For the text-containing cell, return its midpoint in [x, y] coordinate format. 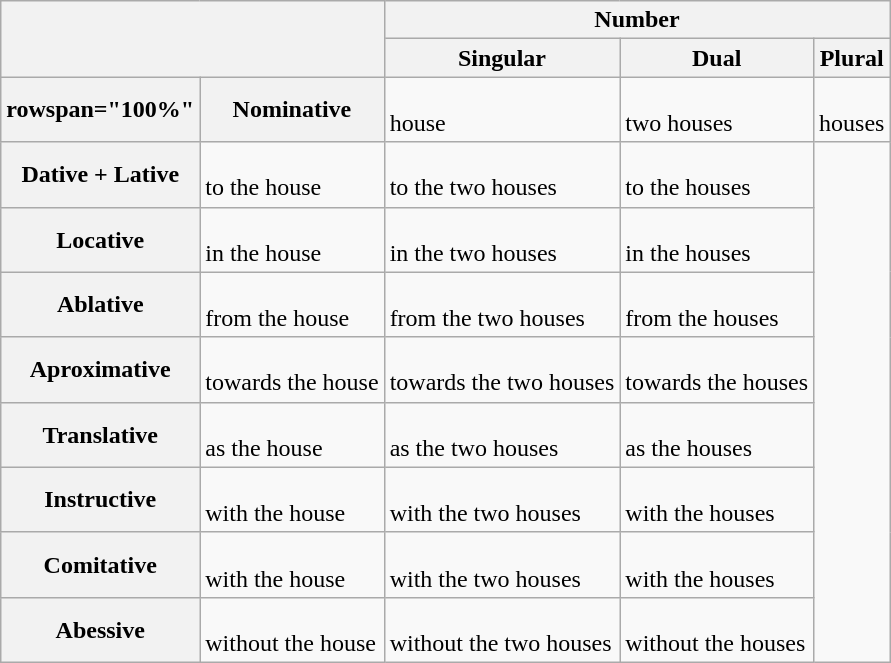
as the house [292, 434]
rowspan="100%" [100, 110]
from the two houses [502, 304]
from the house [292, 304]
as the houses [717, 434]
Locative [100, 240]
towards the house [292, 370]
in the two houses [502, 240]
Nominative [292, 110]
to the house [292, 174]
two houses [717, 110]
from the houses [717, 304]
to the houses [717, 174]
house [502, 110]
without the two houses [502, 630]
houses [852, 110]
Abessive [100, 630]
without the houses [717, 630]
in the houses [717, 240]
in the house [292, 240]
Number [637, 20]
Aproximative [100, 370]
Dual [717, 58]
Comitative [100, 564]
to the two houses [502, 174]
without the house [292, 630]
as the two houses [502, 434]
Dative + Lative [100, 174]
towards the two houses [502, 370]
Singular [502, 58]
Instructive [100, 500]
towards the houses [717, 370]
Translative [100, 434]
Ablative [100, 304]
Plural [852, 58]
